Pinpoint the cell where the given text exists, returning its [X, Y] midpoint coordinate. 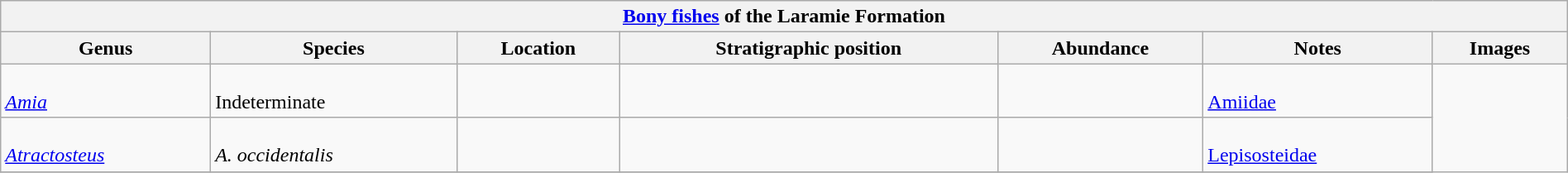
Amia [106, 91]
Location [538, 48]
Bony fishes of the Laramie Formation [784, 17]
Stratigraphic position [809, 48]
Amiidae [1318, 91]
Images [1500, 48]
Genus [106, 48]
Atractosteus [106, 144]
Species [334, 48]
Notes [1318, 48]
A. occidentalis [334, 144]
Abundance [1100, 48]
Lepisosteidae [1318, 144]
Indeterminate [334, 91]
